Return (X, Y) of the center of cell containing provided text 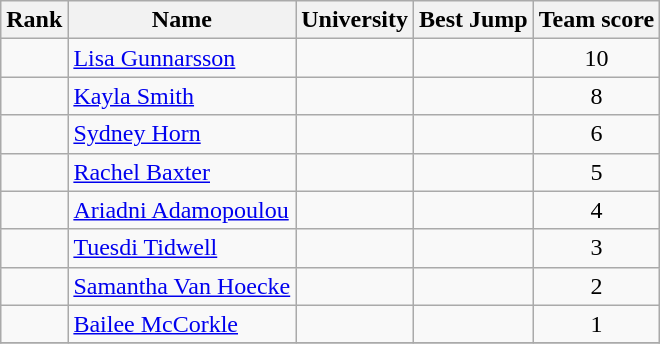
4 (596, 210)
Tuesdi Tidwell (182, 248)
5 (596, 172)
3 (596, 248)
2 (596, 286)
Samantha Van Hoecke (182, 286)
University (355, 20)
Bailee McCorkle (182, 324)
Sydney Horn (182, 134)
1 (596, 324)
8 (596, 96)
Best Jump (473, 20)
Kayla Smith (182, 96)
Ariadni Adamopoulou (182, 210)
Rank (34, 20)
6 (596, 134)
Name (182, 20)
Rachel Baxter (182, 172)
Lisa Gunnarsson (182, 58)
10 (596, 58)
Team score (596, 20)
